For the text-containing cell, return its midpoint in [X, Y] coordinate format. 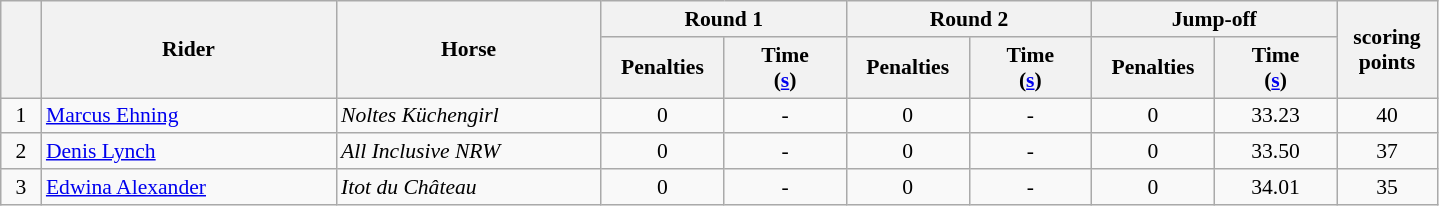
Horse [468, 50]
33.50 [1276, 152]
34.01 [1276, 187]
2 [21, 152]
Edwina Alexander [188, 187]
35 [1387, 187]
40 [1387, 116]
scoringpoints [1387, 50]
All Inclusive NRW [468, 152]
Round 1 [724, 19]
Itot du Château [468, 187]
Rider [188, 50]
Noltes Küchengirl [468, 116]
1 [21, 116]
3 [21, 187]
Denis Lynch [188, 152]
37 [1387, 152]
Marcus Ehning [188, 116]
33.23 [1276, 116]
Round 2 [968, 19]
Jump-off [1214, 19]
